Return (x, y) of the center of cell containing provided text 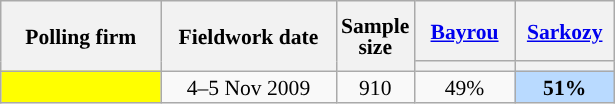
Samplesize (375, 36)
Bayrou (464, 31)
910 (375, 86)
Sarkozy (565, 31)
49% (464, 86)
Polling firm (81, 36)
51% (565, 86)
Fieldwork date (248, 36)
4–5 Nov 2009 (248, 86)
